For the text-containing cell, return its midpoint in [X, Y] coordinate format. 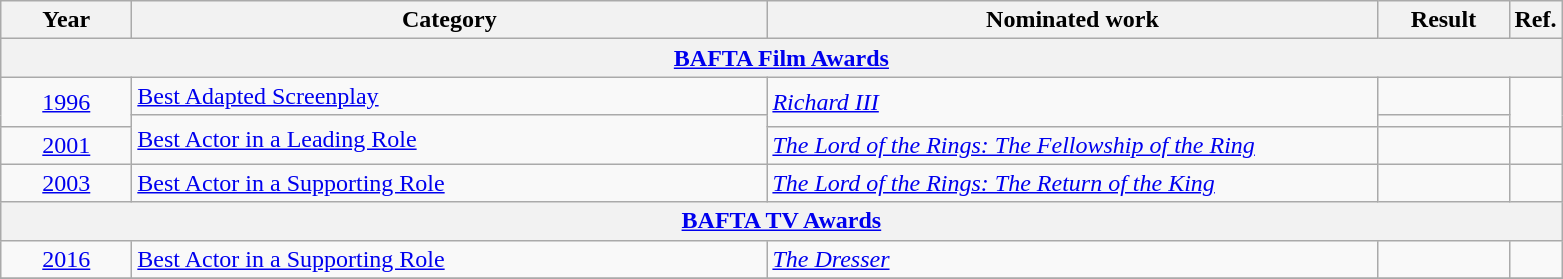
2003 [66, 183]
BAFTA TV Awards [782, 221]
BAFTA Film Awards [782, 58]
Category [450, 20]
Year [66, 20]
The Lord of the Rings: The Fellowship of the Ring [1072, 145]
The Dresser [1072, 259]
Nominated work [1072, 20]
2001 [66, 145]
Best Actor in a Leading Role [450, 140]
1996 [66, 102]
Result [1444, 20]
Best Adapted Screenplay [450, 96]
2016 [66, 259]
Ref. [1536, 20]
Richard III [1072, 102]
The Lord of the Rings: The Return of the King [1072, 183]
